Output the (X, Y) coordinate of the center of the cell containing the given text.  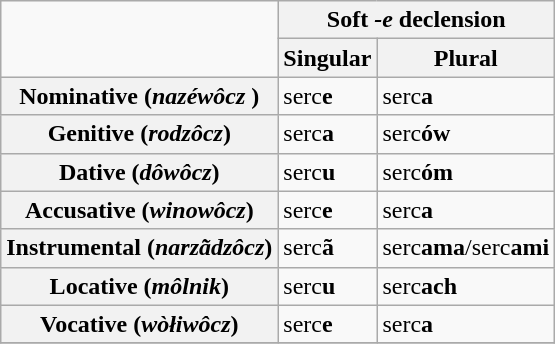
sercama/sercami (466, 248)
Dative (dôwôcz) (140, 172)
Singular (328, 58)
Soft -e declension (416, 20)
Plural (466, 58)
Nominative (nazéwôcz ) (140, 96)
sercã (328, 248)
Genitive (rodzôcz) (140, 134)
serców (466, 134)
sercóm (466, 172)
Accusative (winowôcz) (140, 210)
Instrumental (narzãdzôcz) (140, 248)
Locative (môlnik) (140, 286)
Vocative (wòłiwôcz) (140, 324)
sercach (466, 286)
